Detect which cell encompasses the target text, then output its (X, Y) center coordinate. 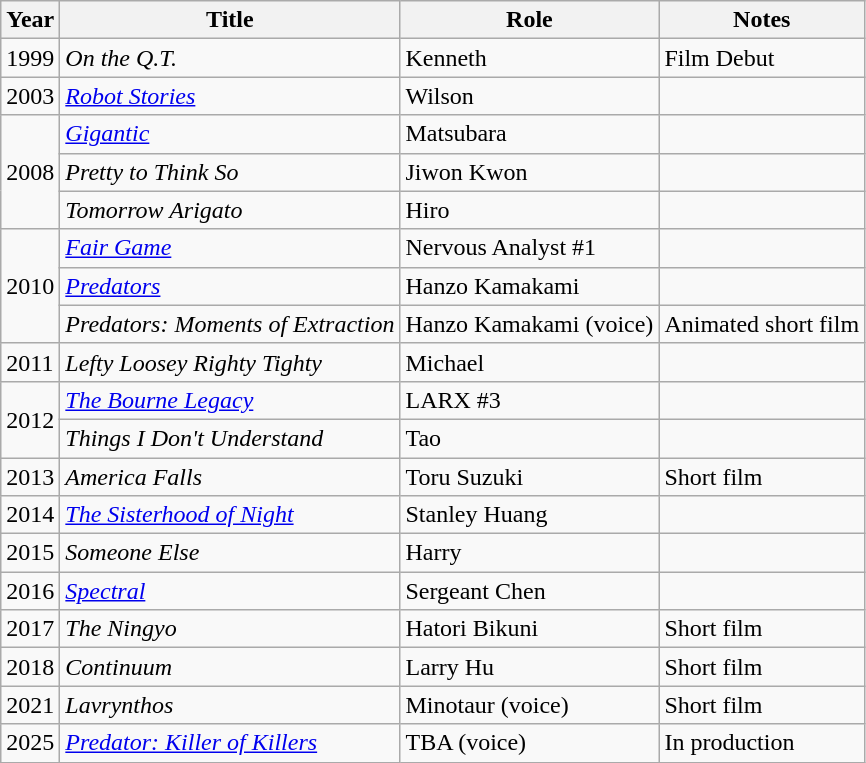
Things I Don't Understand (230, 438)
Toru Suzuki (530, 477)
Hanzo Kamakami (voice) (530, 324)
America Falls (230, 477)
LARX #3 (530, 400)
2016 (30, 591)
Predator: Killer of Killers (230, 743)
Predators: Moments of Extraction (230, 324)
Hatori Bikuni (530, 629)
2011 (30, 362)
Continuum (230, 667)
Larry Hu (530, 667)
On the Q.T. (230, 58)
Lavrynthos (230, 705)
Nervous Analyst #1 (530, 248)
2017 (30, 629)
Robot Stories (230, 96)
Hanzo Kamakami (530, 286)
Film Debut (762, 58)
Matsubara (530, 134)
Animated short film (762, 324)
Minotaur (voice) (530, 705)
The Bourne Legacy (230, 400)
Notes (762, 20)
Gigantic (230, 134)
Spectral (230, 591)
2013 (30, 477)
Michael (530, 362)
2015 (30, 553)
Title (230, 20)
Predators (230, 286)
2021 (30, 705)
Fair Game (230, 248)
2025 (30, 743)
2014 (30, 515)
Tomorrow Arigato (230, 210)
1999 (30, 58)
Wilson (530, 96)
Pretty to Think So (230, 172)
Jiwon Kwon (530, 172)
2003 (30, 96)
TBA (voice) (530, 743)
The Sisterhood of Night (230, 515)
Harry (530, 553)
Year (30, 20)
2018 (30, 667)
Hiro (530, 210)
The Ningyo (230, 629)
Someone Else (230, 553)
Sergeant Chen (530, 591)
Kenneth (530, 58)
2008 (30, 172)
2010 (30, 286)
Lefty Loosey Righty Tighty (230, 362)
Role (530, 20)
Stanley Huang (530, 515)
2012 (30, 419)
In production (762, 743)
Tao (530, 438)
